Search for the cell housing the specified text and yield its (X, Y) center coordinate. 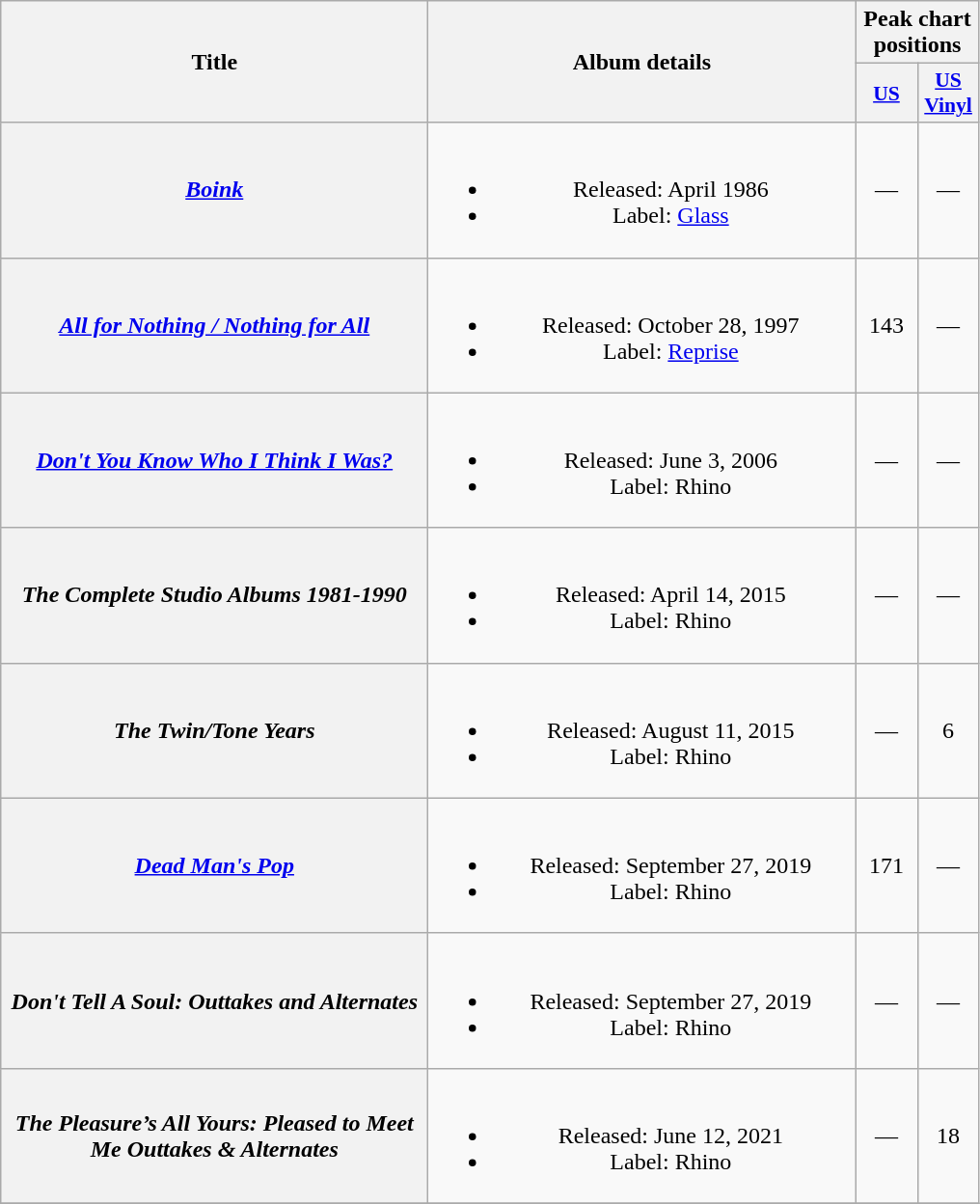
Don't Tell A Soul: Outtakes and Alternates (214, 1000)
USVinyl (948, 93)
Peak chart positions (917, 33)
Released: June 3, 2006Label: Rhino (642, 460)
Released: August 11, 2015Label: Rhino (642, 730)
Released: April 1986Label: Glass (642, 190)
US (886, 93)
Title (214, 62)
Released: October 28, 1997Label: Reprise (642, 325)
The Complete Studio Albums 1981-1990 (214, 595)
The Twin/Tone Years (214, 730)
171 (886, 865)
Album details (642, 62)
The Pleasure’s All Yours: Pleased to Meet Me Outtakes & Alternates (214, 1136)
Don't You Know Who I Think I Was? (214, 460)
143 (886, 325)
Boink (214, 190)
Dead Man's Pop (214, 865)
All for Nothing / Nothing for All (214, 325)
18 (948, 1136)
Released: June 12, 2021Label: Rhino (642, 1136)
6 (948, 730)
Released: April 14, 2015Label: Rhino (642, 595)
